Return the (x, y) coordinate for the center point of the cell that contains the specified text.  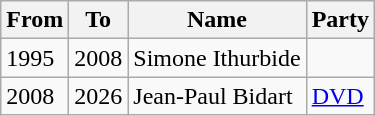
From (35, 20)
Simone Ithurbide (217, 58)
To (98, 20)
Party (340, 20)
DVD (340, 96)
2026 (98, 96)
1995 (35, 58)
Jean-Paul Bidart (217, 96)
Name (217, 20)
